Return [X, Y] of the center of cell containing provided text 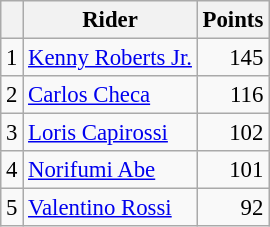
Loris Capirossi [110, 133]
145 [232, 58]
Kenny Roberts Jr. [110, 58]
5 [12, 208]
116 [232, 95]
4 [12, 170]
Rider [110, 20]
Valentino Rossi [110, 208]
Carlos Checa [110, 95]
Points [232, 20]
102 [232, 133]
101 [232, 170]
3 [12, 133]
2 [12, 95]
92 [232, 208]
Norifumi Abe [110, 170]
1 [12, 58]
